Capture the cell that displays the provided text and extract its (X, Y) central coordinate. 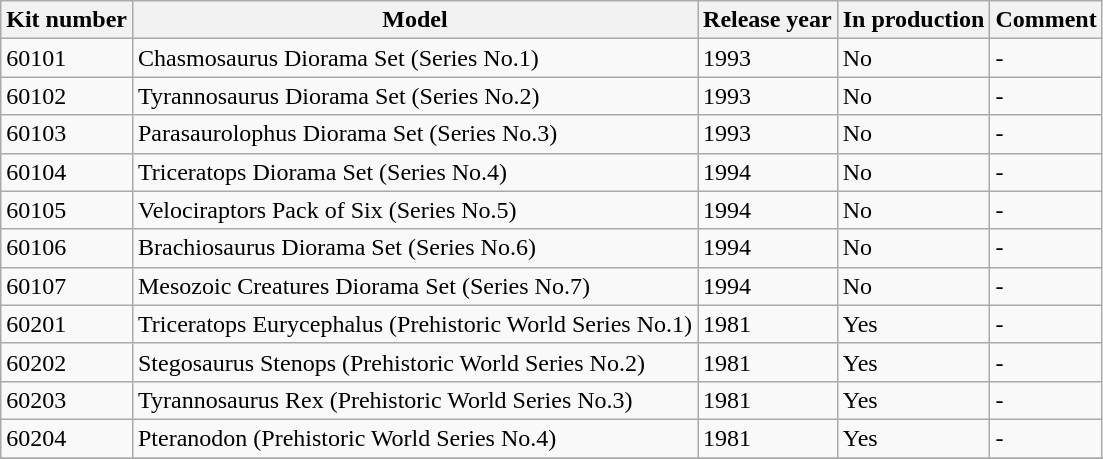
60203 (67, 400)
60201 (67, 324)
Triceratops Eurycephalus (Prehistoric World Series No.1) (414, 324)
Triceratops Diorama Set (Series No.4) (414, 172)
60101 (67, 58)
60105 (67, 210)
Velociraptors Pack of Six (Series No.5) (414, 210)
Pteranodon (Prehistoric World Series No.4) (414, 438)
Release year (768, 20)
60107 (67, 286)
Stegosaurus Stenops (Prehistoric World Series No.2) (414, 362)
Model (414, 20)
60103 (67, 134)
60202 (67, 362)
Tyrannosaurus Diorama Set (Series No.2) (414, 96)
Tyrannosaurus Rex (Prehistoric World Series No.3) (414, 400)
Kit number (67, 20)
60102 (67, 96)
60106 (67, 248)
60104 (67, 172)
Mesozoic Creatures Diorama Set (Series No.7) (414, 286)
60204 (67, 438)
Comment (1046, 20)
Brachiosaurus Diorama Set (Series No.6) (414, 248)
In production (914, 20)
Parasaurolophus Diorama Set (Series No.3) (414, 134)
Chasmosaurus Diorama Set (Series No.1) (414, 58)
